Detect which cell encompasses the target text, then output its (x, y) center coordinate. 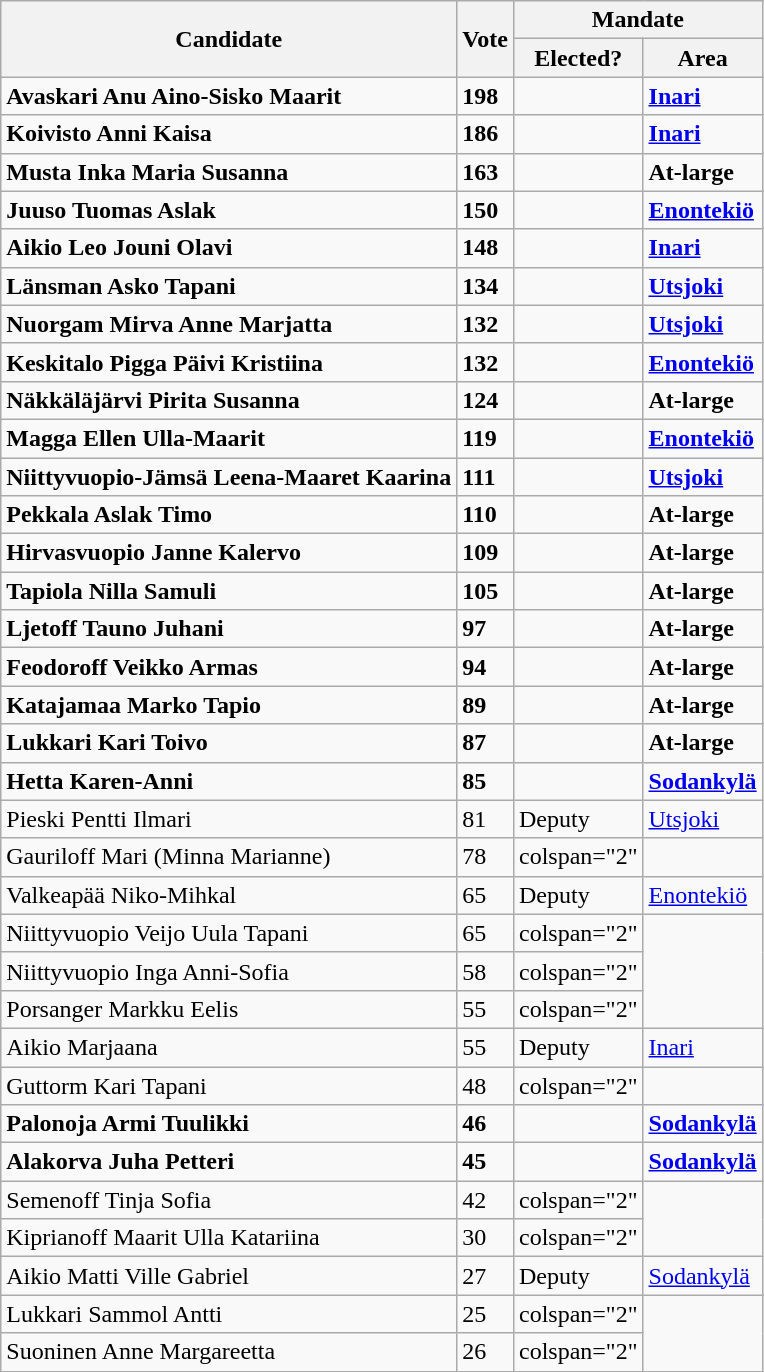
Porsanger Markku Eelis (229, 1009)
134 (486, 286)
Lukkari Kari Toivo (229, 743)
Kiprianoff Maarit Ulla Katariina (229, 1238)
Keskitalo Pigga Päivi Kristiina (229, 362)
Vote (486, 39)
Aikio Matti Ville Gabriel (229, 1276)
Elected? (578, 58)
45 (486, 1162)
Musta Inka Maria Susanna (229, 172)
Pieski Pentti Ilmari (229, 819)
Avaskari Anu Aino-Sisko Maarit (229, 96)
25 (486, 1314)
Nuorgam Mirva Anne Marjatta (229, 324)
Magga Ellen Ulla-Maarit (229, 438)
30 (486, 1238)
Niittyvuopio Veijo Uula Tapani (229, 933)
Pekkala Aslak Timo (229, 515)
111 (486, 477)
89 (486, 705)
186 (486, 134)
Valkeapää Niko-Mihkal (229, 895)
94 (486, 667)
198 (486, 96)
Niittyvuopio Inga Anni-Sofia (229, 971)
150 (486, 210)
Lukkari Sammol Antti (229, 1314)
Candidate (229, 39)
27 (486, 1276)
Area (702, 58)
Koivisto Anni Kaisa (229, 134)
Guttorm Kari Tapani (229, 1085)
Suoninen Anne Margareetta (229, 1352)
26 (486, 1352)
Ljetoff Tauno Juhani (229, 629)
85 (486, 781)
148 (486, 248)
119 (486, 438)
109 (486, 553)
105 (486, 591)
Juuso Tuomas Aslak (229, 210)
Hirvasvuopio Janne Kalervo (229, 553)
78 (486, 857)
163 (486, 172)
Aikio Leo Jouni Olavi (229, 248)
Länsman Asko Tapani (229, 286)
Mandate (638, 20)
81 (486, 819)
Gauriloff Mari (Minna Marianne) (229, 857)
Tapiola Nilla Samuli (229, 591)
110 (486, 515)
Semenoff Tinja Sofia (229, 1200)
Hetta Karen-Anni (229, 781)
124 (486, 400)
46 (486, 1124)
42 (486, 1200)
Feodoroff Veikko Armas (229, 667)
Niittyvuopio-Jämsä Leena-Maaret Kaarina (229, 477)
Näkkäläjärvi Pirita Susanna (229, 400)
Palonoja Armi Tuulikki (229, 1124)
48 (486, 1085)
97 (486, 629)
87 (486, 743)
58 (486, 971)
Alakorva Juha Petteri (229, 1162)
Aikio Marjaana (229, 1047)
Katajamaa Marko Tapio (229, 705)
